Locate the cell with the specified text and output its [X, Y] center coordinate. 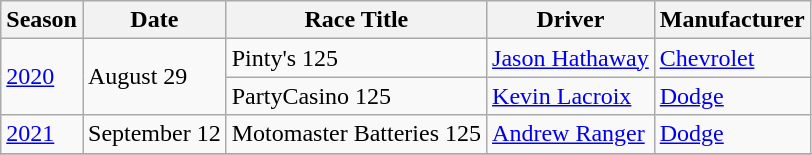
Manufacturer [732, 20]
August 29 [154, 77]
Driver [571, 20]
2021 [42, 134]
Motomaster Batteries 125 [356, 134]
Kevin Lacroix [571, 96]
2020 [42, 77]
Andrew Ranger [571, 134]
September 12 [154, 134]
Chevrolet [732, 58]
Season [42, 20]
PartyCasino 125 [356, 96]
Date [154, 20]
Race Title [356, 20]
Pinty's 125 [356, 58]
Jason Hathaway [571, 58]
